Detect which cell encompasses the target text, then output its [X, Y] center coordinate. 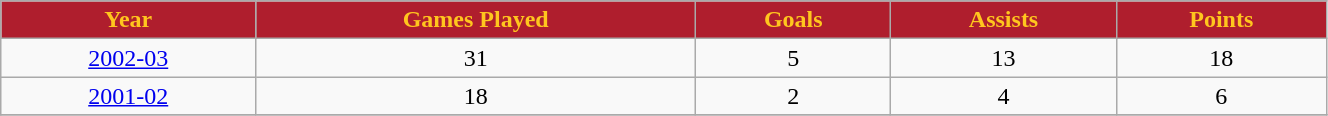
5 [794, 58]
2001-02 [128, 96]
13 [1004, 58]
Year [128, 20]
31 [476, 58]
2002-03 [128, 58]
Goals [794, 20]
Games Played [476, 20]
4 [1004, 96]
2 [794, 96]
Assists [1004, 20]
Points [1221, 20]
6 [1221, 96]
